Find where the given text appears and provide that cell's center as [x, y] coordinate. 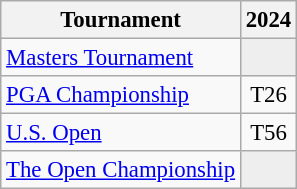
Tournament [121, 20]
PGA Championship [121, 95]
2024 [268, 20]
The Open Championship [121, 170]
T26 [268, 95]
Masters Tournament [121, 58]
T56 [268, 133]
U.S. Open [121, 133]
